Determine the [X, Y] coordinate at the center of the cell enclosing the given text.  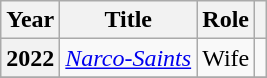
Role [226, 20]
2022 [30, 58]
Title [128, 20]
Year [30, 20]
Narco-Saints [128, 58]
Wife [226, 58]
